Identify which cell holds the provided text, then report its [x, y] central coordinate. 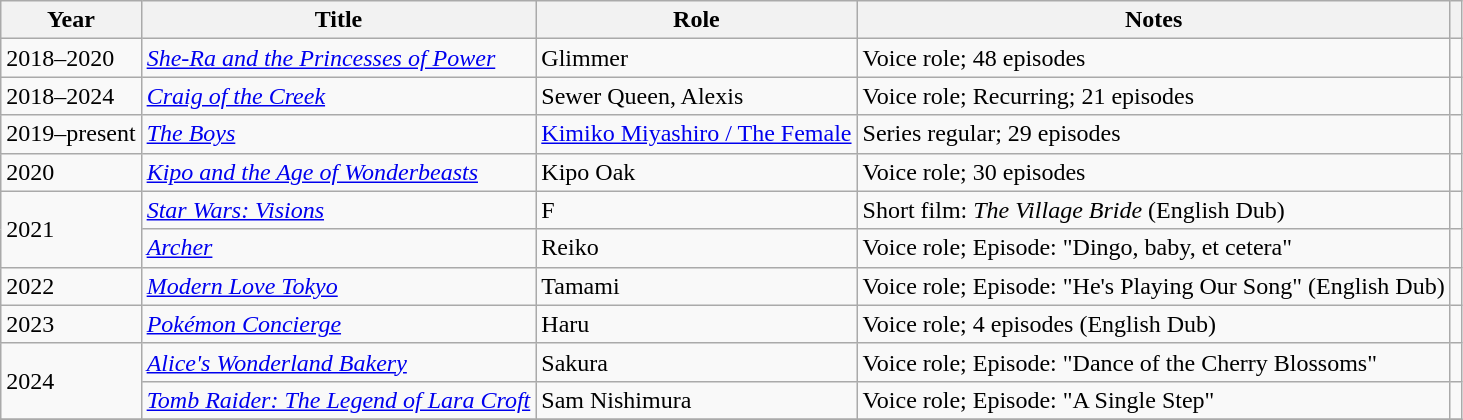
Tomb Raider: The Legend of Lara Croft [338, 400]
Kipo and the Age of Wonderbeasts [338, 172]
Voice role; Episode: "Dance of the Cherry Blossoms" [1154, 362]
Kipo Oak [696, 172]
Tamami [696, 286]
Notes [1154, 20]
Reiko [696, 248]
2018–2024 [71, 96]
2020 [71, 172]
Short film: The Village Bride (English Dub) [1154, 210]
Voice role; Recurring; 21 episodes [1154, 96]
Pokémon Concierge [338, 324]
Voice role; Episode: "He's Playing Our Song" (English Dub) [1154, 286]
2024 [71, 381]
Glimmer [696, 58]
Haru [696, 324]
Year [71, 20]
Sewer Queen, Alexis [696, 96]
She-Ra and the Princesses of Power [338, 58]
2018–2020 [71, 58]
Kimiko Miyashiro / The Female [696, 134]
2023 [71, 324]
Voice role; Episode: "A Single Step" [1154, 400]
Voice role; 30 episodes [1154, 172]
Archer [338, 248]
Voice role; Episode: "Dingo, baby, et cetera" [1154, 248]
Sakura [696, 362]
2022 [71, 286]
Craig of the Creek [338, 96]
2019–present [71, 134]
2021 [71, 229]
Voice role; 4 episodes (English Dub) [1154, 324]
Star Wars: Visions [338, 210]
Voice role; 48 episodes [1154, 58]
Alice's Wonderland Bakery [338, 362]
Modern Love Tokyo [338, 286]
The Boys [338, 134]
Sam Nishimura [696, 400]
F [696, 210]
Role [696, 20]
Series regular; 29 episodes [1154, 134]
Title [338, 20]
